Find where the given text appears and provide that cell's center as (X, Y) coordinate. 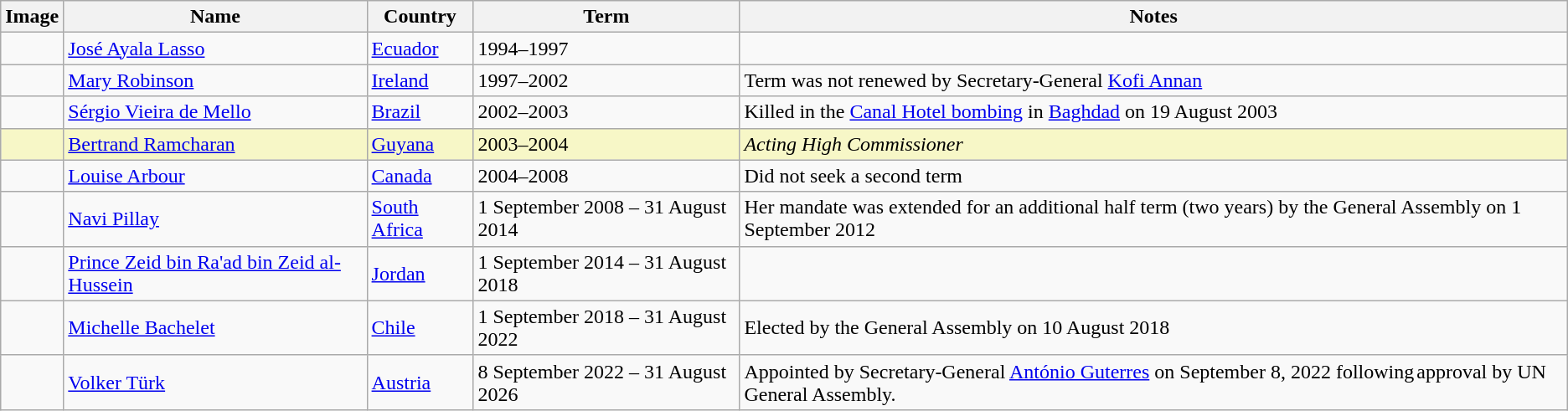
South Africa (420, 219)
Image (32, 17)
Her mandate was extended for an additional half term (two years) by the General Assembly on 1 September 2012 (1153, 219)
8 September 2022 – 31 August 2026 (606, 382)
Did not seek a second term (1153, 176)
1 September 2018 – 31 August 2022 (606, 328)
Michelle Bachelet (215, 328)
Austria (420, 382)
Notes (1153, 17)
Chile (420, 328)
1994–1997 (606, 49)
Acting High Commissioner (1153, 144)
2002–2003 (606, 112)
Brazil (420, 112)
Bertrand Ramcharan (215, 144)
Guyana (420, 144)
Country (420, 17)
1 September 2008 – 31 August 2014 (606, 219)
Name (215, 17)
2003–2004 (606, 144)
Ecuador (420, 49)
Ireland (420, 80)
1 September 2014 – 31 August 2018 (606, 273)
Appointed by Secretary-General António Guterres on September 8, 2022 following approval by UN General Assembly. (1153, 382)
Jordan (420, 273)
Killed in the Canal Hotel bombing in Baghdad on 19 August 2003 (1153, 112)
Term (606, 17)
Sérgio Vieira de Mello (215, 112)
Prince Zeid bin Ra'ad bin Zeid al-Hussein (215, 273)
Navi Pillay (215, 219)
Elected by the General Assembly on 10 August 2018 (1153, 328)
Term was not renewed by Secretary-General Kofi Annan (1153, 80)
1997–2002 (606, 80)
2004–2008 (606, 176)
Mary Robinson (215, 80)
Louise Arbour (215, 176)
José Ayala Lasso (215, 49)
Volker Türk (215, 382)
Canada (420, 176)
